Find where the given text appears and provide that cell's center as (X, Y) coordinate. 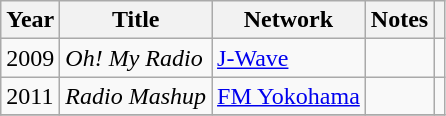
Title (136, 20)
Year (30, 20)
Notes (399, 20)
FM Yokohama (289, 96)
Radio Mashup (136, 96)
2009 (30, 58)
Oh! My Radio (136, 58)
2011 (30, 96)
Network (289, 20)
J-Wave (289, 58)
